Locate the cell with the specified text and output its [X, Y] center coordinate. 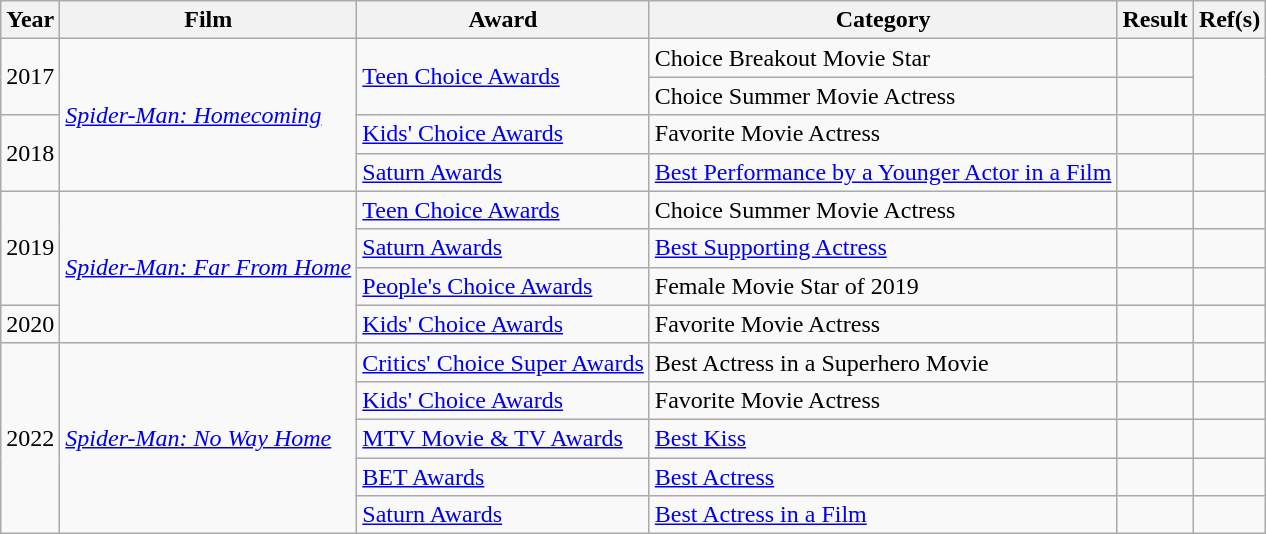
Best Actress [883, 477]
MTV Movie & TV Awards [503, 438]
Spider-Man: Far From Home [208, 267]
Critics' Choice Super Awards [503, 362]
Ref(s) [1229, 20]
Best Actress in a Superhero Movie [883, 362]
Female Movie Star of 2019 [883, 286]
2018 [30, 153]
Best Actress in a Film [883, 515]
Spider-Man: No Way Home [208, 438]
Best Performance by a Younger Actor in a Film [883, 172]
Best Kiss [883, 438]
Year [30, 20]
Film [208, 20]
People's Choice Awards [503, 286]
2019 [30, 248]
2020 [30, 324]
BET Awards [503, 477]
Best Supporting Actress [883, 248]
Choice Breakout Movie Star [883, 58]
Category [883, 20]
2022 [30, 438]
Result [1155, 20]
Spider-Man: Homecoming [208, 115]
Award [503, 20]
2017 [30, 77]
